Output the (X, Y) coordinate of the center of the cell containing the given text.  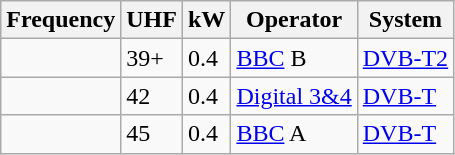
System (405, 20)
BBC B (294, 58)
45 (152, 134)
BBC A (294, 134)
kW (206, 20)
Frequency (61, 20)
Digital 3&4 (294, 96)
Operator (294, 20)
39+ (152, 58)
DVB-T2 (405, 58)
UHF (152, 20)
42 (152, 96)
